Identify which cell holds the provided text, then report its [x, y] central coordinate. 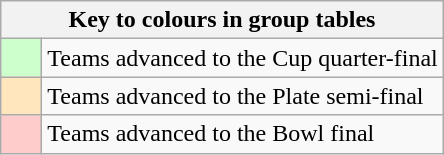
Teams advanced to the Plate semi-final [242, 96]
Key to colours in group tables [222, 20]
Teams advanced to the Bowl final [242, 134]
Teams advanced to the Cup quarter-final [242, 58]
